Output the (x, y) coordinate of the center of the cell containing the given text.  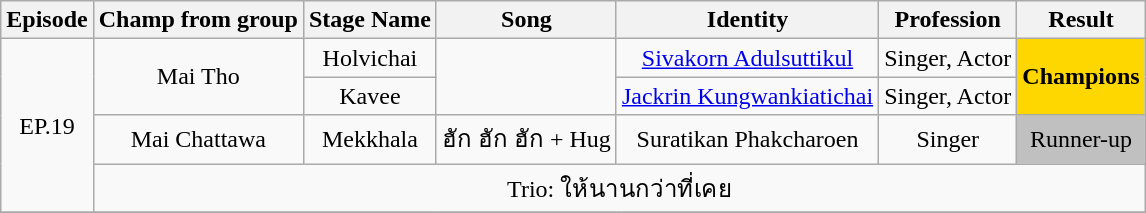
Mai Tho (198, 77)
Profession (948, 20)
Sivakorn Adulsuttikul (747, 58)
Episode (47, 20)
Champ from group (198, 20)
Mekkhala (370, 140)
Mai Chattawa (198, 140)
Champions (1081, 77)
Jackrin Kungwankiatichai (747, 96)
Holvichai (370, 58)
Singer (948, 140)
Suratikan Phakcharoen (747, 140)
EP.19 (47, 126)
Kavee (370, 96)
Result (1081, 20)
Identity (747, 20)
Runner-up (1081, 140)
Song (526, 20)
ฮัก ฮัก ฮัก + Hug (526, 140)
Stage Name (370, 20)
Trio: ให้นานกว่าที่เคย (619, 188)
